Locate the cell with the specified text and output its (X, Y) center coordinate. 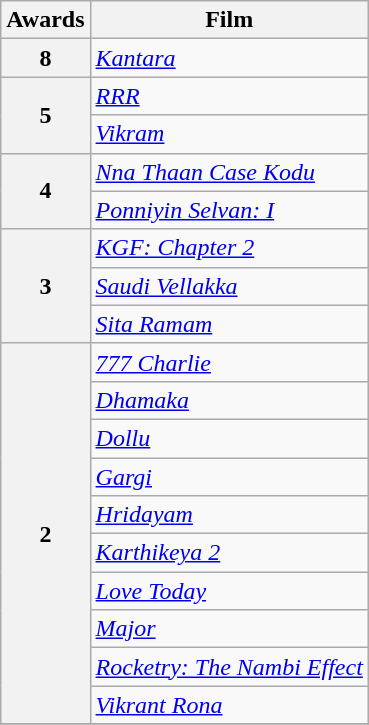
Vikram (229, 134)
Hridayam (229, 515)
Karthikeya 2 (229, 553)
Vikrant Rona (229, 705)
Gargi (229, 477)
5 (46, 115)
RRR (229, 96)
Dollu (229, 438)
2 (46, 534)
Kantara (229, 58)
Love Today (229, 591)
Film (229, 20)
8 (46, 58)
KGF: Chapter 2 (229, 248)
Major (229, 629)
Dhamaka (229, 400)
Awards (46, 20)
Ponniyin Selvan: I (229, 210)
4 (46, 191)
3 (46, 286)
Nna Thaan Case Kodu (229, 172)
Sita Ramam (229, 324)
Saudi Vellakka (229, 286)
777 Charlie (229, 362)
Rocketry: The Nambi Effect (229, 667)
